Output the (x, y) coordinate of the center of the cell containing the given text.  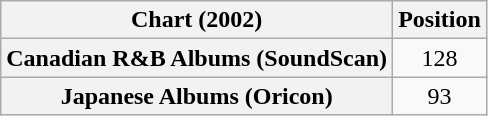
Chart (2002) (197, 20)
Japanese Albums (Oricon) (197, 96)
Position (440, 20)
Canadian R&B Albums (SoundScan) (197, 58)
93 (440, 96)
128 (440, 58)
